From the cell containing the given text, extract its center point as [x, y] coordinate. 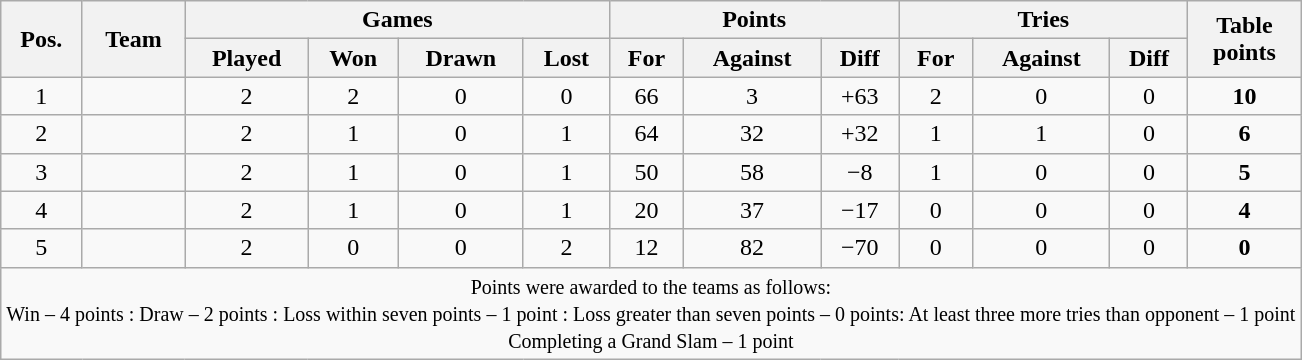
50 [647, 172]
Pos. [42, 39]
Played [246, 58]
20 [647, 210]
−8 [860, 172]
82 [752, 248]
58 [752, 172]
66 [647, 96]
Games [397, 20]
−17 [860, 210]
37 [752, 210]
−70 [860, 248]
32 [752, 134]
Won [353, 58]
64 [647, 134]
Tries [1044, 20]
Team [134, 39]
+32 [860, 134]
Tablepoints [1244, 39]
6 [1244, 134]
Lost [566, 58]
10 [1244, 96]
Drawn [460, 58]
Points [754, 20]
+63 [860, 96]
12 [647, 248]
